Extract the [X, Y] coordinate from the center of the cell holding the provided text.  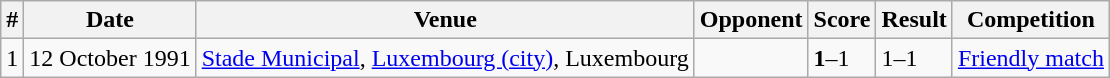
Opponent [751, 20]
Venue [445, 20]
# [12, 20]
Date [110, 20]
Competition [1030, 20]
12 October 1991 [110, 58]
1 [12, 58]
Score [842, 20]
Result [914, 20]
Stade Municipal, Luxembourg (city), Luxembourg [445, 58]
Friendly match [1030, 58]
